Find where the given text appears and provide that cell's center as [X, Y] coordinate. 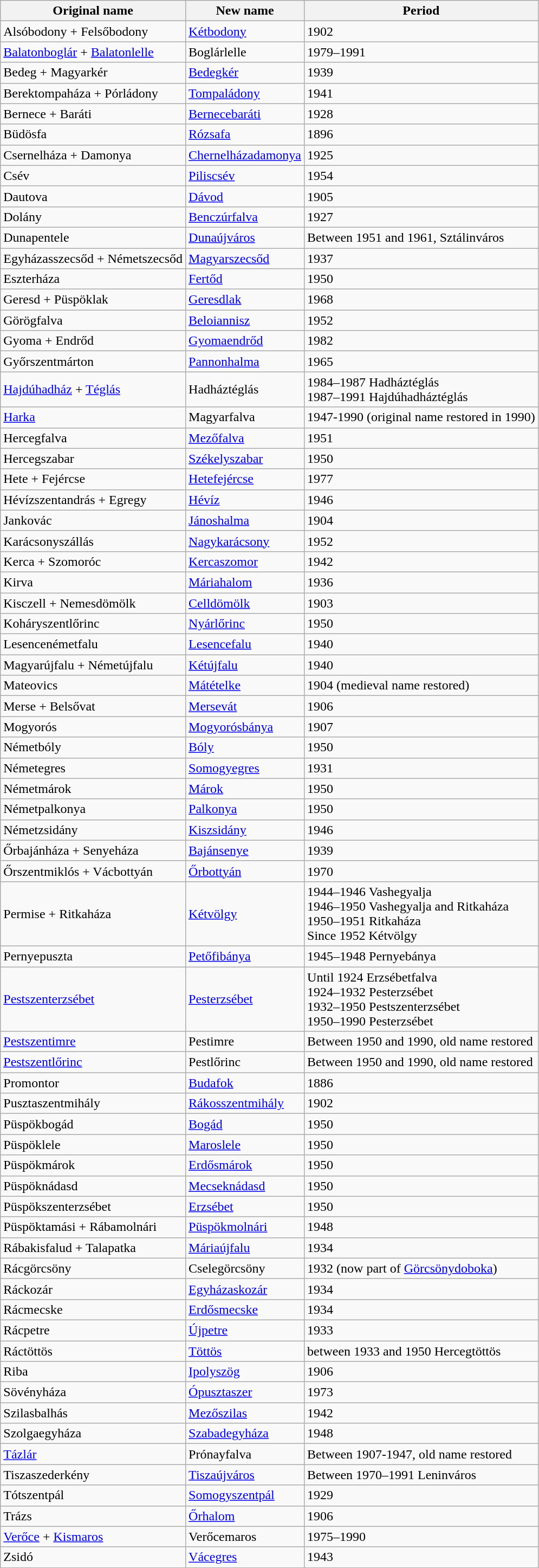
Pestszentlőrinc [93, 1062]
Eszterháza [93, 279]
Dunapentele [93, 237]
1936 [421, 582]
Beloiannisz [245, 320]
Tázlár [93, 1454]
Geresdlak [245, 300]
Büdösfa [93, 134]
Egyházasszecsőd + Németszecsőd [93, 259]
Bernecebaráti [245, 114]
1943 [421, 1557]
Görögfalva [93, 320]
Ópusztaszer [245, 1392]
Budafok [245, 1083]
New name [245, 11]
Tótszentpál [93, 1495]
Németegres [93, 768]
Verőcemaros [245, 1537]
Mateovics [93, 686]
Rácmecske [93, 1309]
Geresd + Püspöklak [93, 300]
1927 [421, 217]
Kétbodony [245, 31]
1931 [421, 768]
Püspökbogád [93, 1124]
Tiszaszederkény [93, 1475]
1925 [421, 155]
Maroslele [245, 1145]
1947-1990 (original name restored in 1990) [421, 417]
Mogyorós [93, 727]
Kirva [93, 582]
Somogyegres [245, 768]
1937 [421, 259]
Celldömölk [245, 603]
Erdősmecske [245, 1309]
Erzsébet [245, 1206]
1904 [421, 520]
1973 [421, 1392]
Szabadegyháza [245, 1434]
Gyomaendrőd [245, 341]
Riba [93, 1372]
Székelyszabar [245, 459]
Németzsidány [93, 830]
Csév [93, 176]
Kétújfalu [245, 665]
Őrszentmiklós + Vácbottyán [93, 871]
Balatonboglár + Balatonlelle [93, 52]
Pestimre [245, 1042]
1954 [421, 176]
Ráckozár [93, 1289]
1968 [421, 300]
Hajdúhadház + Téglás [93, 389]
Alsóbodony + Felsőbodony [93, 31]
Ipolyszög [245, 1372]
Rácgörcsöny [93, 1268]
1886 [421, 1083]
1979–1991 [421, 52]
1929 [421, 1495]
Rózsafa [245, 134]
Mezőszilas [245, 1413]
Zsidó [93, 1557]
1945–1948 Pernyebánya [421, 956]
1896 [421, 134]
Promontor [93, 1083]
Magyarújfalu + Németújfalu [93, 665]
Németbóly [93, 747]
Merse + Belsővat [93, 706]
Újpetre [245, 1330]
Bajánsenye [245, 850]
Mogyorósbánya [245, 727]
Pestlőrinc [245, 1062]
Period [421, 11]
Permise + Ritkaháza [93, 914]
Hercegszabar [93, 459]
1907 [421, 727]
Erdősmárok [245, 1165]
Bóly [245, 747]
Palkonya [245, 809]
Boglárlelle [245, 52]
Pannonhalma [245, 362]
Püspöklele [93, 1145]
Bernece + Baráti [93, 114]
1965 [421, 362]
1951 [421, 438]
Hetefejércse [245, 479]
Tompaládony [245, 93]
Mátételke [245, 686]
Mecseknádasd [245, 1186]
Petőfibánya [245, 956]
Between 1970–1991 Leninváros [421, 1475]
Pestszenterzsébet [93, 999]
Jánoshalma [245, 520]
Rábakisfalud + Talapatka [93, 1248]
Püspökmárok [93, 1165]
Őrbottyán [245, 871]
Hercegfalva [93, 438]
Koháryszentlőrinc [93, 624]
Magyarszecsőd [245, 259]
Prónayfalva [245, 1454]
Pusztaszentmihály [93, 1104]
1904 (medieval name restored) [421, 686]
1903 [421, 603]
Lesencenémetfalu [93, 644]
Cselegörcsöny [245, 1268]
Sövényháza [93, 1392]
Bedegkér [245, 73]
Magyarfalva [245, 417]
Dunaújváros [245, 237]
Pestszentimre [93, 1042]
Győrszentmárton [93, 362]
Hévíz [245, 500]
1905 [421, 196]
Mezőfalva [245, 438]
Rákosszentmihály [245, 1104]
1932 (now part of Görcsönydoboka) [421, 1268]
Nagykarácsony [245, 541]
1982 [421, 341]
Töttös [245, 1351]
between 1933 and 1950 Hercegtöttös [421, 1351]
Lesencefalu [245, 644]
Harka [93, 417]
1975–1990 [421, 1537]
Püspöknádasd [93, 1186]
Rácpetre [93, 1330]
Somogyszentpál [245, 1495]
Máriaújfalu [245, 1248]
Kercaszomor [245, 562]
Máriahalom [245, 582]
Németmárok [93, 789]
Karácsonyszállás [93, 541]
Őrbajánháza + Senyeháza [93, 850]
Szolgaegyháza [93, 1434]
Őrhalom [245, 1516]
Dávod [245, 196]
1984–1987 Hadháztéglás1987–1991 Hajdúhadháztéglás [421, 389]
Dautova [93, 196]
Piliscsév [245, 176]
Fertőd [245, 279]
Chernelházadamonya [245, 155]
Pernyepuszta [93, 956]
Csernelháza + Damonya [93, 155]
Hete + Fejércse [93, 479]
Pesterzsébet [245, 999]
1944–1946 Vashegyalja1946–1950 Vashegyalja and Ritkaháza1950–1951 RitkaházaSince 1952 Kétvölgy [421, 914]
Püspöktamási + Rábamolnári [93, 1227]
Márok [245, 789]
Hévízszentandrás + Egregy [93, 500]
Kisczell + Nemesdömölk [93, 603]
Between 1951 and 1961, Sztálinváros [421, 237]
Szilasbalhás [93, 1413]
Benczúrfalva [245, 217]
Dolány [93, 217]
Berektompaháza + Pórládony [93, 93]
1977 [421, 479]
Kiszsidány [245, 830]
Trázs [93, 1516]
Egyházaskozár [245, 1289]
Gyoma + Endrőd [93, 341]
1933 [421, 1330]
Bogád [245, 1124]
Until 1924 Erzsébetfalva1924–1932 Pesterzsébet1932–1950 Pestszenterzsébet1950–1990 Pesterzsébet [421, 999]
Tiszaújváros [245, 1475]
Kétvölgy [245, 914]
Németpalkonya [93, 809]
Vácegres [245, 1557]
Kerca + Szomoróc [93, 562]
Verőce + Kismaros [93, 1537]
Original name [93, 11]
1970 [421, 871]
Hadháztéglás [245, 389]
Nyárlőrinc [245, 624]
Püspökmolnári [245, 1227]
Jankovác [93, 520]
Mersevát [245, 706]
Bedeg + Magyarkér [93, 73]
1941 [421, 93]
1928 [421, 114]
Between 1907-1947, old name restored [421, 1454]
Ráctöttös [93, 1351]
Püspökszenterzsébet [93, 1206]
